Extract the (X, Y) coordinate from the center of the cell holding the provided text.  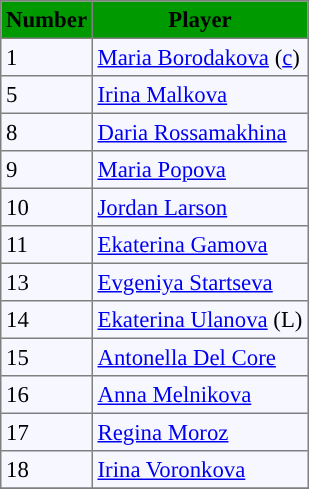
Antonella Del Core (200, 357)
Regina Moroz (200, 432)
17 (47, 432)
16 (47, 395)
5 (47, 95)
14 (47, 320)
11 (47, 245)
8 (47, 132)
15 (47, 357)
Ekaterina Gamova (200, 245)
Number (47, 20)
Maria Popova (200, 170)
Player (200, 20)
Irina Voronkova (200, 470)
Anna Melnikova (200, 395)
Jordan Larson (200, 207)
Ekaterina Ulanova (L) (200, 320)
13 (47, 282)
1 (47, 57)
10 (47, 207)
9 (47, 170)
Daria Rossamakhina (200, 132)
Maria Borodakova (c) (200, 57)
Evgeniya Startseva (200, 282)
18 (47, 470)
Irina Malkova (200, 95)
